For the text-containing cell, return its midpoint in [x, y] coordinate format. 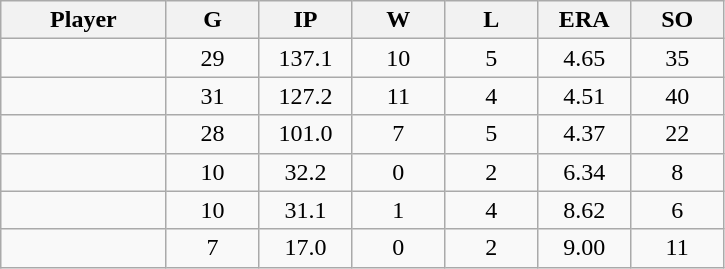
101.0 [306, 134]
127.2 [306, 96]
22 [678, 134]
G [212, 20]
31 [212, 96]
40 [678, 96]
4.65 [584, 58]
31.1 [306, 210]
6 [678, 210]
L [492, 20]
1 [398, 210]
29 [212, 58]
8 [678, 172]
IP [306, 20]
9.00 [584, 248]
ERA [584, 20]
32.2 [306, 172]
4.51 [584, 96]
SO [678, 20]
W [398, 20]
4.37 [584, 134]
8.62 [584, 210]
35 [678, 58]
137.1 [306, 58]
Player [84, 20]
6.34 [584, 172]
28 [212, 134]
17.0 [306, 248]
